Identify which cell holds the provided text, then report its (X, Y) central coordinate. 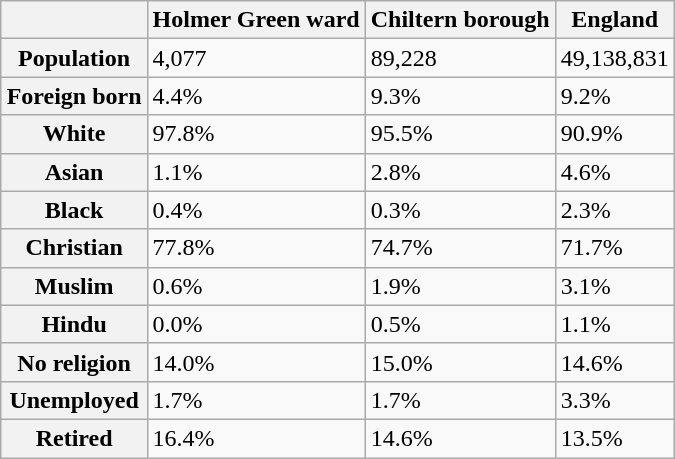
Chiltern borough (460, 20)
Holmer Green ward (256, 20)
0.4% (256, 210)
89,228 (460, 58)
4.6% (614, 172)
White (74, 134)
2.3% (614, 210)
14.0% (256, 362)
15.0% (460, 362)
0.3% (460, 210)
3.3% (614, 400)
49,138,831 (614, 58)
No religion (74, 362)
9.2% (614, 96)
1.9% (460, 286)
4,077 (256, 58)
Hindu (74, 324)
0.0% (256, 324)
Retired (74, 438)
Foreign born (74, 96)
0.5% (460, 324)
77.8% (256, 248)
90.9% (614, 134)
Black (74, 210)
3.1% (614, 286)
0.6% (256, 286)
71.7% (614, 248)
Christian (74, 248)
16.4% (256, 438)
Muslim (74, 286)
2.8% (460, 172)
England (614, 20)
Population (74, 58)
Asian (74, 172)
95.5% (460, 134)
9.3% (460, 96)
97.8% (256, 134)
4.4% (256, 96)
74.7% (460, 248)
Unemployed (74, 400)
13.5% (614, 438)
